Return (x, y) of the center of cell containing provided text 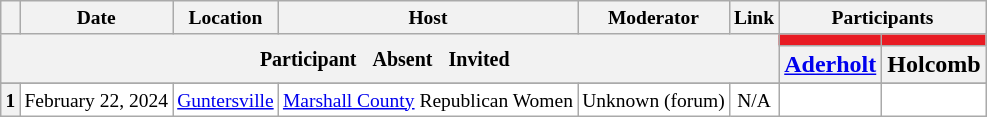
Host (428, 18)
Participant Absent Invited (390, 58)
Unknown (forum) (654, 100)
Moderator (654, 18)
Aderholt (830, 64)
Marshall County Republican Women (428, 100)
February 22, 2024 (96, 100)
Holcomb (934, 64)
Date (96, 18)
N/A (754, 100)
Location (226, 18)
Guntersville (226, 100)
Participants (882, 18)
Link (754, 18)
1 (10, 100)
